Pinpoint the cell where the given text exists, returning its (x, y) midpoint coordinate. 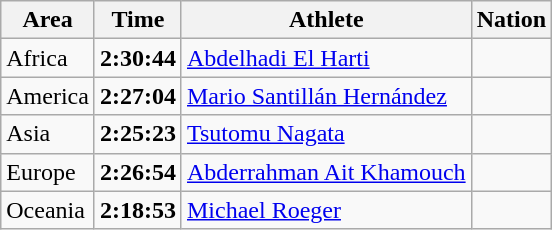
2:18:53 (138, 210)
Area (48, 20)
Tsutomu Nagata (326, 134)
2:30:44 (138, 58)
Abdelhadi El Harti (326, 58)
Mario Santillán Hernández (326, 96)
Oceania (48, 210)
2:26:54 (138, 172)
2:27:04 (138, 96)
Europe (48, 172)
Athlete (326, 20)
America (48, 96)
Time (138, 20)
Nation (511, 20)
Michael Roeger (326, 210)
Abderrahman Ait Khamouch (326, 172)
2:25:23 (138, 134)
Asia (48, 134)
Africa (48, 58)
